Determine the (x, y) coordinate at the center of the cell enclosing the given text.  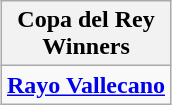
Rayo Vallecano (86, 85)
Copa del ReyWinners (86, 34)
